Determine the (X, Y) coordinate at the center of the cell enclosing the given text.  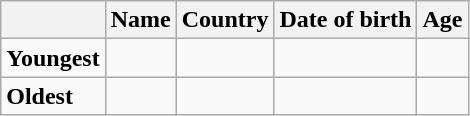
Date of birth (346, 20)
Country (225, 20)
Youngest (53, 58)
Name (140, 20)
Age (442, 20)
Oldest (53, 96)
